Search for the cell housing the specified text and yield its (X, Y) center coordinate. 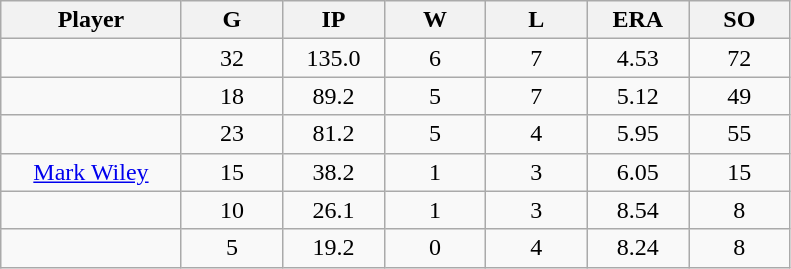
Player (91, 20)
ERA (638, 20)
23 (232, 134)
26.1 (334, 210)
19.2 (334, 248)
L (536, 20)
5.12 (638, 96)
49 (740, 96)
89.2 (334, 96)
6.05 (638, 172)
32 (232, 58)
8.24 (638, 248)
72 (740, 58)
W (434, 20)
18 (232, 96)
8.54 (638, 210)
SO (740, 20)
55 (740, 134)
135.0 (334, 58)
5.95 (638, 134)
38.2 (334, 172)
81.2 (334, 134)
6 (434, 58)
IP (334, 20)
Mark Wiley (91, 172)
10 (232, 210)
G (232, 20)
4.53 (638, 58)
0 (434, 248)
